Return (X, Y) of the center of cell containing provided text 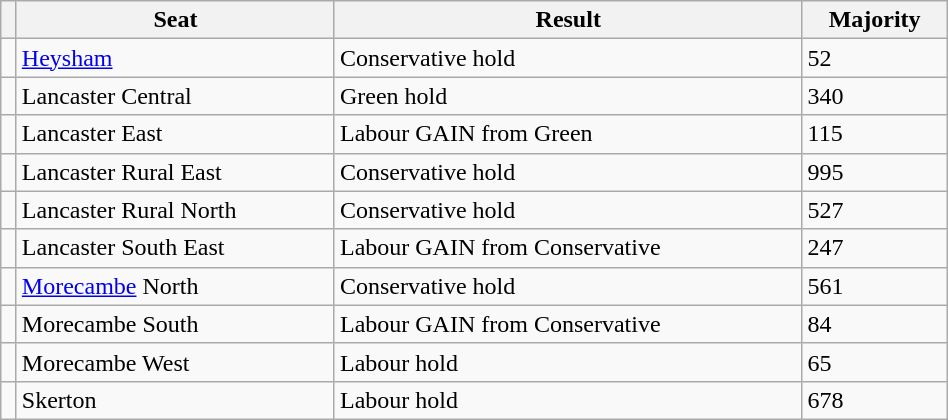
84 (874, 324)
561 (874, 286)
Green hold (568, 96)
Morecambe South (175, 324)
995 (874, 172)
Result (568, 20)
Skerton (175, 400)
Seat (175, 20)
115 (874, 134)
Labour GAIN from Green (568, 134)
Lancaster Rural North (175, 210)
247 (874, 248)
340 (874, 96)
Morecambe North (175, 286)
678 (874, 400)
Lancaster East (175, 134)
Lancaster Central (175, 96)
52 (874, 58)
Majority (874, 20)
Morecambe West (175, 362)
65 (874, 362)
Heysham (175, 58)
527 (874, 210)
Lancaster South East (175, 248)
Lancaster Rural East (175, 172)
